Return the [X, Y] coordinate for the center point of the cell that contains the specified text.  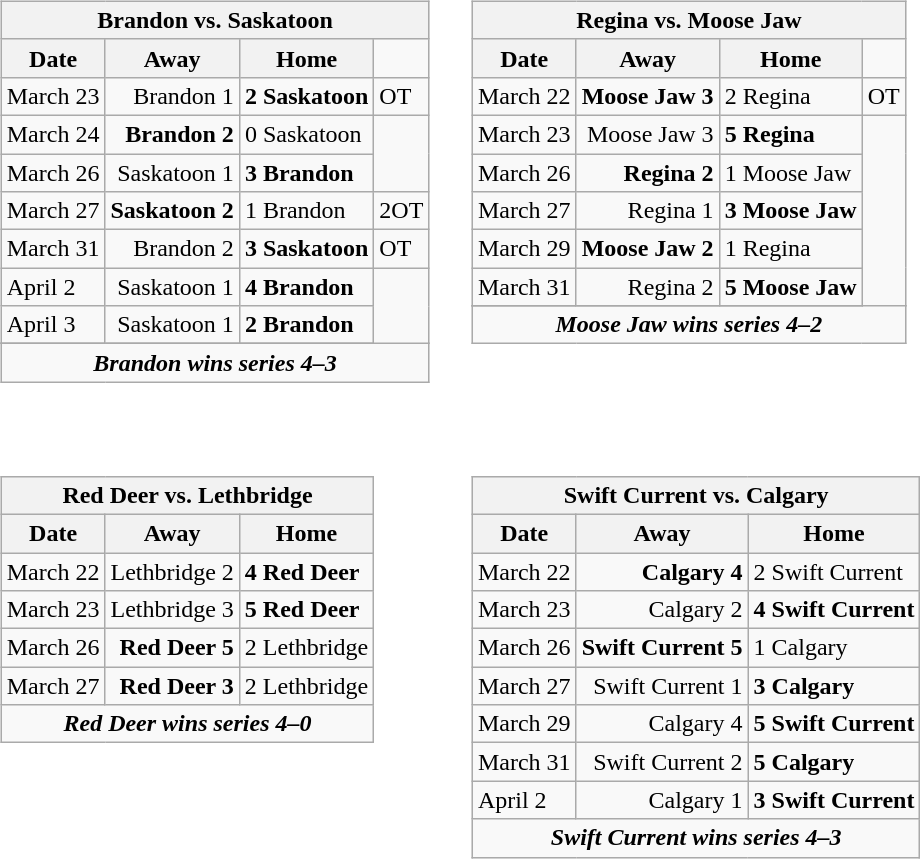
Regina 1 [648, 211]
Brandon vs. Saskatoon [215, 20]
Red Deer 5 [172, 648]
Red Deer wins series 4–0 [187, 724]
3 Calgary [834, 686]
Regina vs. Moose Jaw [688, 20]
0 Saskatoon [306, 134]
Lethbridge 3 [172, 610]
3 Swift Current [834, 800]
1 Brandon [306, 211]
2OT [402, 211]
2 Regina [790, 96]
Lethbridge 2 [172, 571]
1 Regina [790, 249]
2 Saskatoon [306, 96]
Swift Current 5 [662, 648]
5 Red Deer [306, 610]
Red Deer vs. Lethbridge [187, 495]
Swift Current 1 [662, 686]
Swift Current vs. Calgary [696, 495]
Brandon wins series 4–3 [215, 363]
Calgary 1 [662, 800]
2 Brandon [306, 325]
3 Brandon [306, 173]
5 Moose Jaw [790, 287]
Calgary 2 [662, 610]
Swift Current wins series 4–3 [696, 838]
5 Regina [790, 134]
Red Deer 3 [172, 686]
2 Swift Current [834, 571]
April 3 [53, 325]
3 Saskatoon [306, 249]
1 Calgary [834, 648]
Moose Jaw wins series 4–2 [688, 325]
4 Red Deer [306, 571]
Moose Jaw 2 [648, 249]
1 Moose Jaw [790, 173]
4 Swift Current [834, 610]
5 Calgary [834, 762]
Swift Current 2 [662, 762]
March 24 [53, 134]
4 Brandon [306, 287]
5 Swift Current [834, 724]
3 Moose Jaw [790, 211]
Saskatoon 2 [172, 211]
Brandon 1 [172, 96]
